From the cell containing the given text, extract its center point as (X, Y) coordinate. 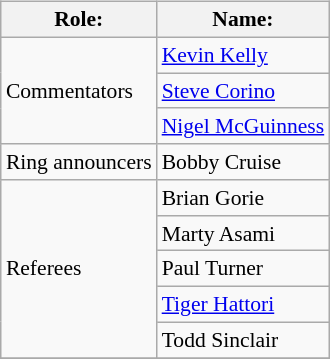
Marty Asami (244, 233)
Name: (244, 20)
Paul Turner (244, 269)
Brian Gorie (244, 198)
Role: (79, 20)
Todd Sinclair (244, 340)
Tiger Hattori (244, 305)
Kevin Kelly (244, 55)
Referees (79, 269)
Bobby Cruise (244, 162)
Ring announcers (79, 162)
Commentators (79, 90)
Nigel McGuinness (244, 126)
Steve Corino (244, 91)
